Scan for the cell matching the given text and deliver its [X, Y] coordinate at center. 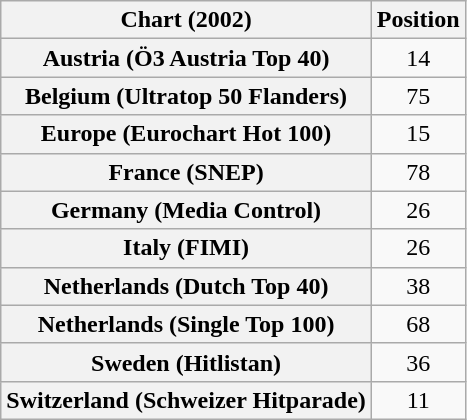
15 [418, 134]
Position [418, 20]
Belgium (Ultratop 50 Flanders) [186, 96]
Chart (2002) [186, 20]
France (SNEP) [186, 172]
Europe (Eurochart Hot 100) [186, 134]
38 [418, 286]
78 [418, 172]
75 [418, 96]
11 [418, 400]
Netherlands (Dutch Top 40) [186, 286]
Sweden (Hitlistan) [186, 362]
Austria (Ö3 Austria Top 40) [186, 58]
Germany (Media Control) [186, 210]
36 [418, 362]
68 [418, 324]
Netherlands (Single Top 100) [186, 324]
14 [418, 58]
Switzerland (Schweizer Hitparade) [186, 400]
Italy (FIMI) [186, 248]
